Search for the cell housing the specified text and yield its [x, y] center coordinate. 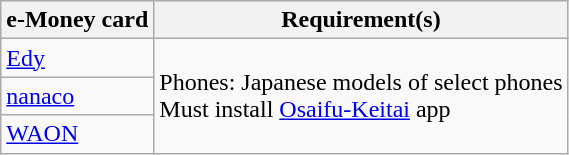
Requirement(s) [361, 20]
Phones: Japanese models of select phonesMust install Osaifu-Keitai app [361, 96]
nanaco [78, 96]
e-Money card [78, 20]
Edy [78, 58]
WAON [78, 134]
